Capture the cell that displays the provided text and extract its [x, y] central coordinate. 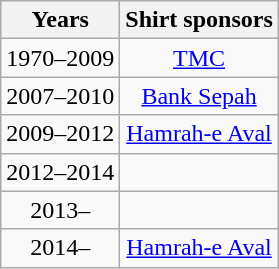
TMC [199, 58]
2009–2012 [60, 134]
Bank Sepah [199, 96]
Years [60, 20]
2014– [60, 248]
1970–2009 [60, 58]
2013– [60, 210]
2007–2010 [60, 96]
2012–2014 [60, 172]
Shirt sponsors [199, 20]
